From the cell containing the given text, extract its center point as (X, Y) coordinate. 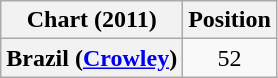
Position (230, 20)
Brazil (Crowley) (92, 58)
52 (230, 58)
Chart (2011) (92, 20)
